From the cell containing the given text, extract its center point as (X, Y) coordinate. 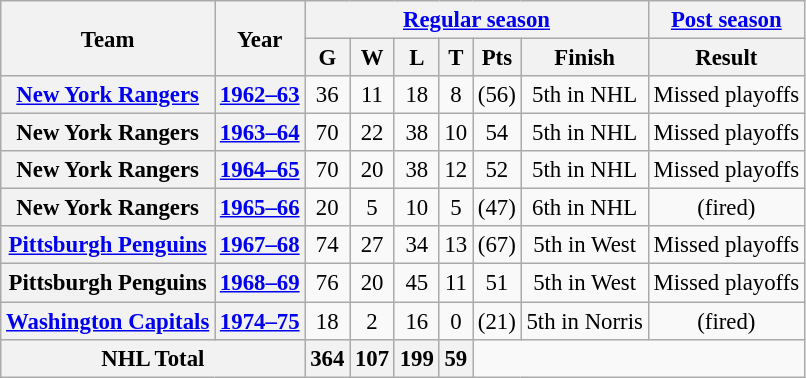
2 (372, 321)
W (372, 58)
107 (372, 358)
52 (498, 170)
76 (328, 283)
(67) (498, 245)
22 (372, 133)
NHL Total (153, 358)
16 (416, 321)
G (328, 58)
1974–75 (260, 321)
1965–66 (260, 208)
34 (416, 245)
Year (260, 38)
Washington Capitals (108, 321)
8 (456, 95)
(21) (498, 321)
74 (328, 245)
1962–63 (260, 95)
1964–65 (260, 170)
T (456, 58)
27 (372, 245)
5th in Norris (584, 321)
1967–68 (260, 245)
6th in NHL (584, 208)
1968–69 (260, 283)
36 (328, 95)
54 (498, 133)
13 (456, 245)
51 (498, 283)
45 (416, 283)
(47) (498, 208)
Team (108, 38)
59 (456, 358)
Finish (584, 58)
364 (328, 358)
(56) (498, 95)
0 (456, 321)
Regular season (476, 20)
12 (456, 170)
Post season (726, 20)
L (416, 58)
1963–64 (260, 133)
199 (416, 358)
Result (726, 58)
Pts (498, 58)
